Capture the cell that displays the provided text and extract its [X, Y] central coordinate. 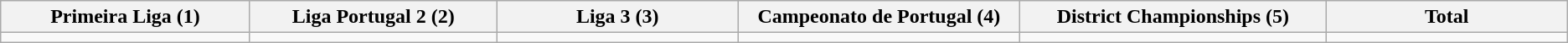
Campeonato de Portugal (4) [879, 17]
Liga 3 (3) [617, 17]
Primeira Liga (1) [126, 17]
Total [1447, 17]
District Championships (5) [1173, 17]
Liga Portugal 2 (2) [374, 17]
